Return (x, y) of the center of cell containing provided text 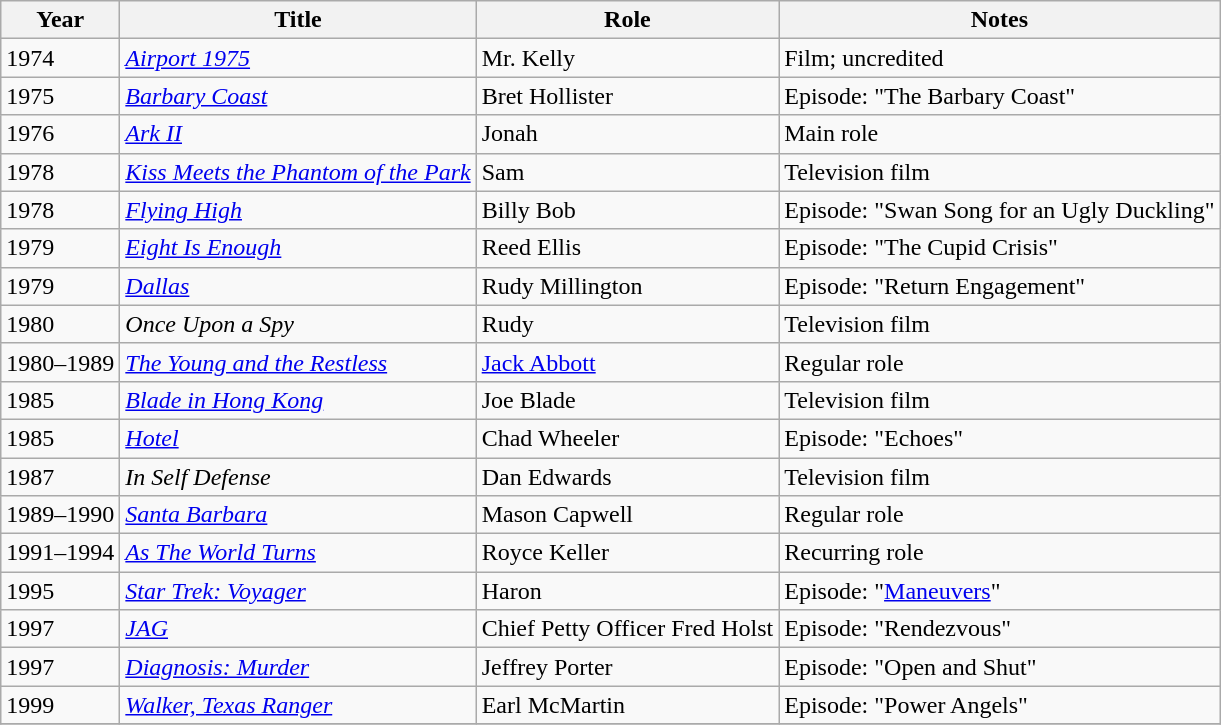
1980 (60, 324)
Dallas (298, 286)
Joe Blade (628, 400)
Kiss Meets the Phantom of the Park (298, 172)
Year (60, 20)
Episode: "Rendezvous" (1000, 629)
Episode: "Power Angels" (1000, 705)
1980–1989 (60, 362)
Film; uncredited (1000, 58)
Mason Capwell (628, 515)
Episode: "The Cupid Crisis" (1000, 248)
Episode: "Maneuvers" (1000, 591)
In Self Defense (298, 477)
Barbary Coast (298, 96)
1976 (60, 134)
Blade in Hong Kong (298, 400)
Eight Is Enough (298, 248)
Royce Keller (628, 553)
Jack Abbott (628, 362)
Episode: "The Barbary Coast" (1000, 96)
Jonah (628, 134)
Episode: "Echoes" (1000, 438)
Reed Ellis (628, 248)
Notes (1000, 20)
Once Upon a Spy (298, 324)
Dan Edwards (628, 477)
Chad Wheeler (628, 438)
1975 (60, 96)
Role (628, 20)
JAG (298, 629)
1991–1994 (60, 553)
Recurring role (1000, 553)
Flying High (298, 210)
Earl McMartin (628, 705)
Episode: "Return Engagement" (1000, 286)
Chief Petty Officer Fred Holst (628, 629)
Ark II (298, 134)
The Young and the Restless (298, 362)
1999 (60, 705)
Mr. Kelly (628, 58)
1989–1990 (60, 515)
Rudy (628, 324)
1974 (60, 58)
Episode: "Swan Song for an Ugly Duckling" (1000, 210)
Haron (628, 591)
Walker, Texas Ranger (298, 705)
Rudy Millington (628, 286)
Star Trek: Voyager (298, 591)
Sam (628, 172)
1987 (60, 477)
Billy Bob (628, 210)
Jeffrey Porter (628, 667)
Santa Barbara (298, 515)
Diagnosis: Murder (298, 667)
Airport 1975 (298, 58)
1995 (60, 591)
As The World Turns (298, 553)
Episode: "Open and Shut" (1000, 667)
Title (298, 20)
Main role (1000, 134)
Bret Hollister (628, 96)
Hotel (298, 438)
